Pinpoint the cell where the given text exists, returning its [x, y] midpoint coordinate. 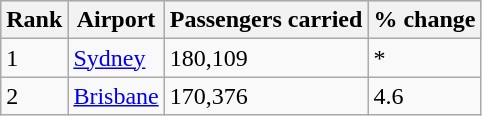
% change [424, 20]
170,376 [266, 96]
180,109 [266, 58]
* [424, 58]
Passengers carried [266, 20]
Brisbane [116, 96]
1 [34, 58]
Rank [34, 20]
Airport [116, 20]
2 [34, 96]
Sydney [116, 58]
4.6 [424, 96]
